For the text-containing cell, return its midpoint in (X, Y) coordinate format. 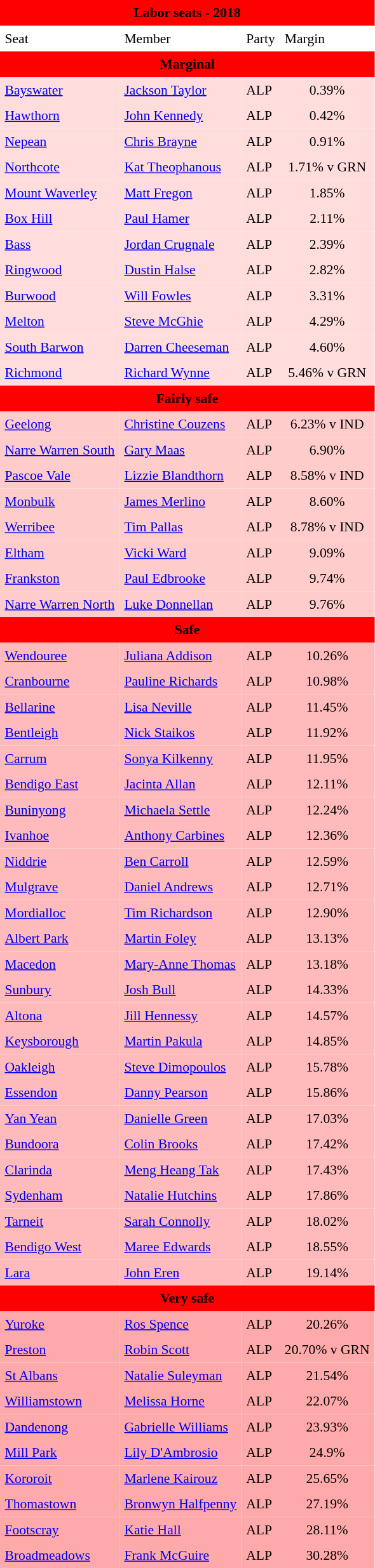
Lisa Neville (181, 707)
14.33% (327, 990)
2.82% (327, 270)
Bayswater (60, 90)
12.36% (327, 835)
8.58% v IND (327, 475)
5.46% v GRN (327, 373)
6.23% v IND (327, 424)
Margin (327, 38)
Buninyong (60, 809)
Bass (60, 244)
James Merlino (181, 501)
Eltham (60, 552)
Oakleigh (60, 1066)
Martin Foley (181, 938)
Cranbourne (60, 681)
Ben Carroll (181, 861)
Jacinta Allan (181, 784)
Pascoe Vale (60, 475)
Jill Hennessy (181, 1015)
Burwood (60, 295)
Paul Edbrooke (181, 578)
10.26% (327, 655)
Juliana Addison (181, 655)
Preston (60, 1350)
Mordialloc (60, 912)
Natalie Hutchins (181, 1195)
Macedon (60, 964)
Chris Brayne (181, 141)
Melissa Horne (181, 1401)
1.71% v GRN (327, 167)
Tarneit (60, 1221)
Clarinda (60, 1169)
13.18% (327, 964)
Matt Fregon (181, 192)
Sonya Kilkenny (181, 758)
Robin Scott (181, 1350)
Steve Dimopoulos (181, 1066)
Martin Pakula (181, 1041)
22.07% (327, 1401)
Broadmeadows (60, 1555)
Sydenham (60, 1195)
Yuroke (60, 1324)
12.90% (327, 912)
12.11% (327, 784)
18.02% (327, 1221)
Mount Waverley (60, 192)
Bendigo East (60, 784)
Sunbury (60, 990)
Bronwyn Halfpenny (181, 1504)
20.26% (327, 1324)
Vicki Ward (181, 552)
Bundoora (60, 1144)
13.13% (327, 938)
Yan Yean (60, 1118)
Steve McGhie (181, 321)
17.43% (327, 1169)
Narre Warren South (60, 449)
Josh Bull (181, 990)
Hawthorn (60, 116)
24.9% (327, 1452)
0.42% (327, 116)
Member (181, 38)
Fairly safe (187, 398)
11.95% (327, 758)
14.85% (327, 1041)
Narre Warren North (60, 604)
Sarah Connolly (181, 1221)
17.42% (327, 1144)
Lara (60, 1272)
Kororoit (60, 1478)
Frank McGuire (181, 1555)
19.14% (327, 1272)
Marlene Kairouz (181, 1478)
10.98% (327, 681)
Colin Brooks (181, 1144)
Katie Hall (181, 1529)
Nick Staikos (181, 733)
Richard Wynne (181, 373)
14.57% (327, 1015)
Danny Pearson (181, 1093)
Gabrielle Williams (181, 1426)
20.70% v GRN (327, 1350)
Will Fowles (181, 295)
2.39% (327, 244)
12.24% (327, 809)
Jackson Taylor (181, 90)
Monbulk (60, 501)
Mill Park (60, 1452)
Tim Pallas (181, 527)
Mulgrave (60, 887)
28.11% (327, 1529)
8.78% v IND (327, 527)
Frankston (60, 578)
21.54% (327, 1375)
John Eren (181, 1272)
Ros Spence (181, 1324)
Michaela Settle (181, 809)
18.55% (327, 1247)
Richmond (60, 373)
Lily D'Ambrosio (181, 1452)
9.74% (327, 578)
12.71% (327, 887)
1.85% (327, 192)
8.60% (327, 501)
4.29% (327, 321)
Danielle Green (181, 1118)
Thomastown (60, 1504)
2.11% (327, 218)
Seat (60, 38)
Bellarine (60, 707)
Dustin Halse (181, 270)
6.90% (327, 449)
Meng Heang Tak (181, 1169)
4.60% (327, 347)
Werribee (60, 527)
Carrum (60, 758)
Daniel Andrews (181, 887)
Melton (60, 321)
Mary-Anne Thomas (181, 964)
Lizzie Blandthorn (181, 475)
0.39% (327, 90)
St Albans (60, 1375)
30.28% (327, 1555)
Luke Donnellan (181, 604)
Natalie Suleyman (181, 1375)
Box Hill (60, 218)
27.19% (327, 1504)
Kat Theophanous (181, 167)
Tim Richardson (181, 912)
Albert Park (60, 938)
Party (261, 38)
Christine Couzens (181, 424)
12.59% (327, 861)
3.31% (327, 295)
Anthony Carbines (181, 835)
John Kennedy (181, 116)
0.91% (327, 141)
Essendon (60, 1093)
11.45% (327, 707)
Dandenong (60, 1426)
Keysborough (60, 1041)
17.86% (327, 1195)
South Barwon (60, 347)
Gary Maas (181, 449)
Maree Edwards (181, 1247)
Altona (60, 1015)
Marginal (187, 64)
Geelong (60, 424)
Pauline Richards (181, 681)
Nepean (60, 141)
Darren Cheeseman (181, 347)
15.78% (327, 1066)
Footscray (60, 1529)
11.92% (327, 733)
Very safe (187, 1298)
Niddrie (60, 861)
Ringwood (60, 270)
23.93% (327, 1426)
Bentleigh (60, 733)
15.86% (327, 1093)
Northcote (60, 167)
Jordan Crugnale (181, 244)
Williamstown (60, 1401)
Paul Hamer (181, 218)
Bendigo West (60, 1247)
Safe (187, 630)
Labor seats - 2018 (187, 13)
17.03% (327, 1118)
9.76% (327, 604)
Ivanhoe (60, 835)
9.09% (327, 552)
25.65% (327, 1478)
Wendouree (60, 655)
